Extract the [X, Y] coordinate from the center of the cell holding the provided text.  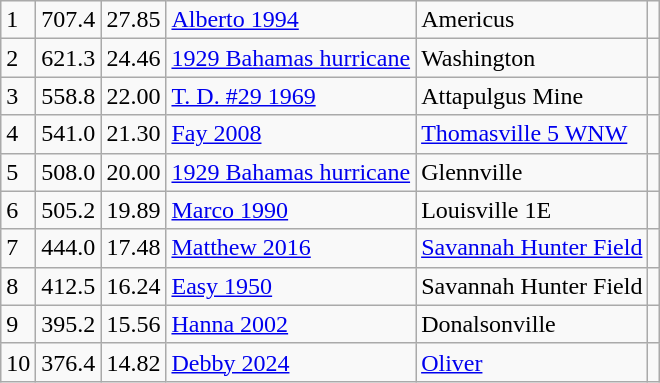
15.56 [134, 324]
21.30 [134, 134]
22.00 [134, 96]
Glennville [532, 172]
395.2 [68, 324]
5 [18, 172]
27.85 [134, 20]
19.89 [134, 210]
Hanna 2002 [291, 324]
Fay 2008 [291, 134]
7 [18, 248]
Matthew 2016 [291, 248]
Oliver [532, 362]
14.82 [134, 362]
412.5 [68, 286]
16.24 [134, 286]
Americus [532, 20]
Thomasville 5 WNW [532, 134]
9 [18, 324]
Alberto 1994 [291, 20]
558.8 [68, 96]
24.46 [134, 58]
Louisville 1E [532, 210]
Easy 1950 [291, 286]
Donalsonville [532, 324]
1 [18, 20]
3 [18, 96]
Debby 2024 [291, 362]
6 [18, 210]
707.4 [68, 20]
8 [18, 286]
20.00 [134, 172]
Attapulgus Mine [532, 96]
4 [18, 134]
505.2 [68, 210]
376.4 [68, 362]
Marco 1990 [291, 210]
17.48 [134, 248]
2 [18, 58]
Washington [532, 58]
T. D. #29 1969 [291, 96]
10 [18, 362]
621.3 [68, 58]
444.0 [68, 248]
508.0 [68, 172]
541.0 [68, 134]
